Pinpoint the cell where the given text exists, returning its (x, y) midpoint coordinate. 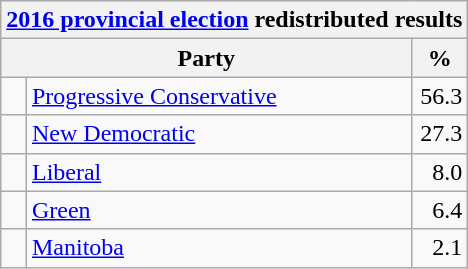
8.0 (440, 172)
New Democratic (218, 134)
% (440, 58)
27.3 (440, 134)
2.1 (440, 248)
Party (206, 58)
Progressive Conservative (218, 96)
Green (218, 210)
2016 provincial election redistributed results (234, 20)
Manitoba (218, 248)
Liberal (218, 172)
56.3 (440, 96)
6.4 (440, 210)
